For the text-containing cell, return its midpoint in (X, Y) coordinate format. 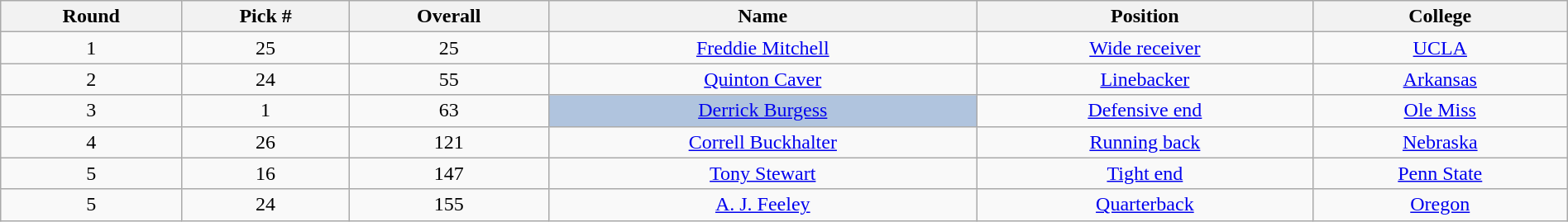
Correll Buckhalter (762, 142)
Nebraska (1440, 142)
3 (91, 111)
Tight end (1145, 173)
Pick # (266, 17)
UCLA (1440, 48)
4 (91, 142)
16 (266, 173)
Quarterback (1145, 205)
26 (266, 142)
Penn State (1440, 173)
College (1440, 17)
121 (448, 142)
Running back (1145, 142)
63 (448, 111)
Freddie Mitchell (762, 48)
Overall (448, 17)
2 (91, 79)
Wide receiver (1145, 48)
Arkansas (1440, 79)
Derrick Burgess (762, 111)
Tony Stewart (762, 173)
Linebacker (1145, 79)
Position (1145, 17)
55 (448, 79)
155 (448, 205)
Name (762, 17)
A. J. Feeley (762, 205)
147 (448, 173)
Defensive end (1145, 111)
Ole Miss (1440, 111)
Quinton Caver (762, 79)
Oregon (1440, 205)
Round (91, 17)
